Return (x, y) of the center of cell containing provided text 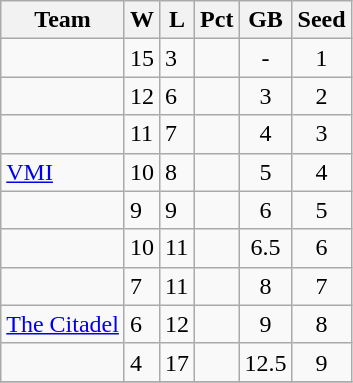
Team (63, 20)
The Citadel (63, 324)
1 (322, 58)
L (178, 20)
12.5 (266, 362)
- (266, 58)
Seed (322, 20)
6.5 (266, 248)
15 (142, 58)
VMI (63, 172)
2 (322, 96)
Pct (217, 20)
W (142, 20)
GB (266, 20)
17 (178, 362)
